Detect which cell encompasses the target text, then output its [x, y] center coordinate. 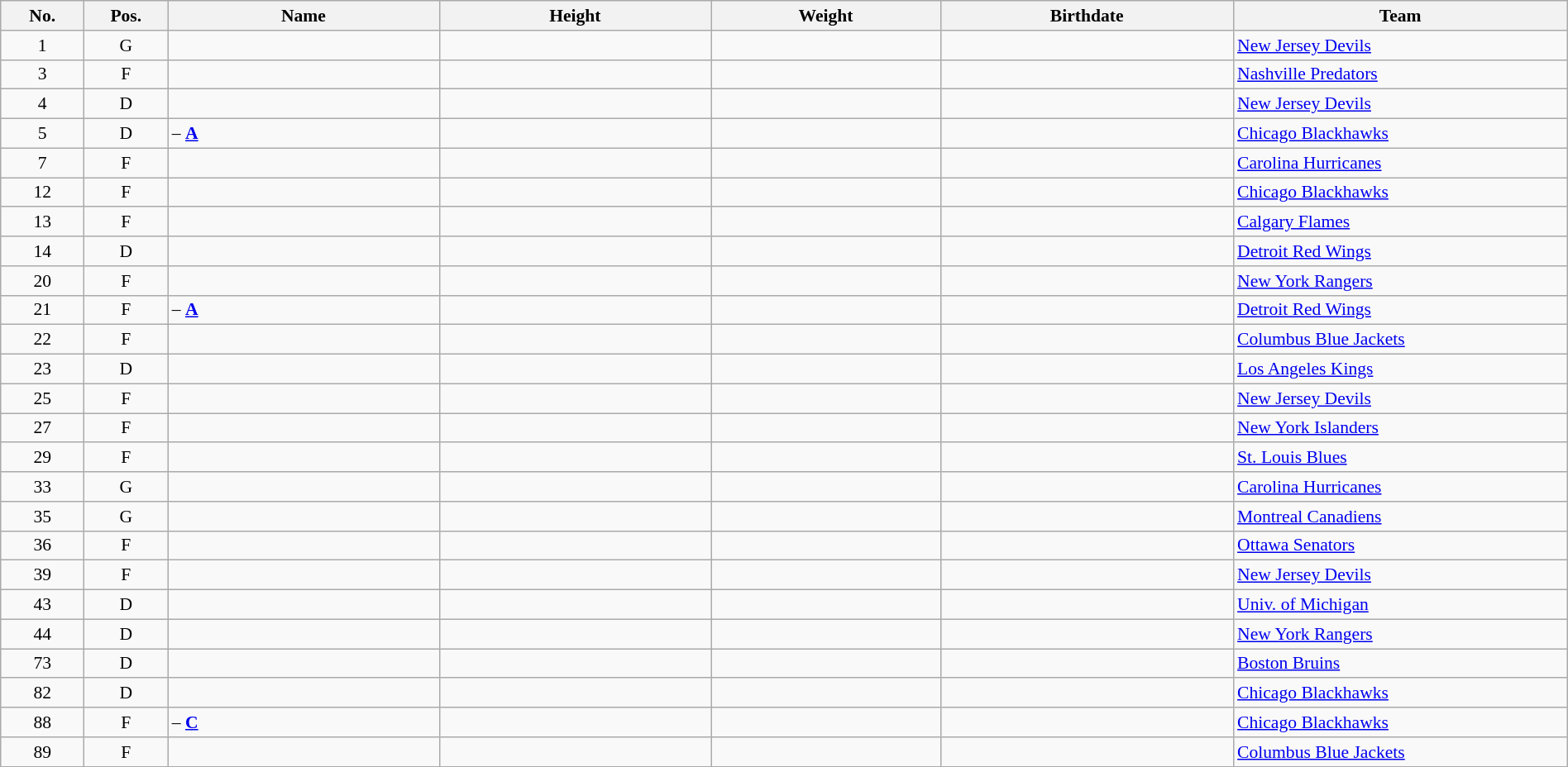
Height [575, 16]
4 [43, 104]
14 [43, 251]
Ottawa Senators [1400, 545]
Montreal Canadiens [1400, 517]
Los Angeles Kings [1400, 369]
39 [43, 575]
3 [43, 74]
23 [43, 369]
5 [43, 134]
22 [43, 340]
Birthdate [1087, 16]
35 [43, 517]
St. Louis Blues [1400, 458]
36 [43, 545]
Calgary Flames [1400, 222]
88 [43, 722]
No. [43, 16]
Team [1400, 16]
89 [43, 752]
12 [43, 193]
Weight [826, 16]
73 [43, 664]
Boston Bruins [1400, 664]
21 [43, 310]
33 [43, 487]
82 [43, 693]
New York Islanders [1400, 428]
Pos. [126, 16]
20 [43, 281]
43 [43, 605]
1 [43, 45]
Univ. of Michigan [1400, 605]
Name [304, 16]
29 [43, 458]
Nashville Predators [1400, 74]
13 [43, 222]
7 [43, 163]
25 [43, 398]
– C [304, 722]
27 [43, 428]
44 [43, 634]
